Return [x, y] of the center of cell containing provided text 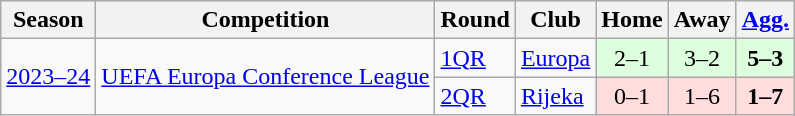
1–7 [765, 96]
Agg. [765, 20]
2–1 [632, 58]
0–1 [632, 96]
Competition [266, 20]
1QR [475, 58]
Away [702, 20]
UEFA Europa Conference League [266, 77]
Home [632, 20]
Club [555, 20]
1–6 [702, 96]
Round [475, 20]
3–2 [702, 58]
5–3 [765, 58]
Rijeka [555, 96]
Europa [555, 58]
Season [48, 20]
2QR [475, 96]
2023–24 [48, 77]
